Extract the [X, Y] coordinate from the center of the cell holding the provided text.  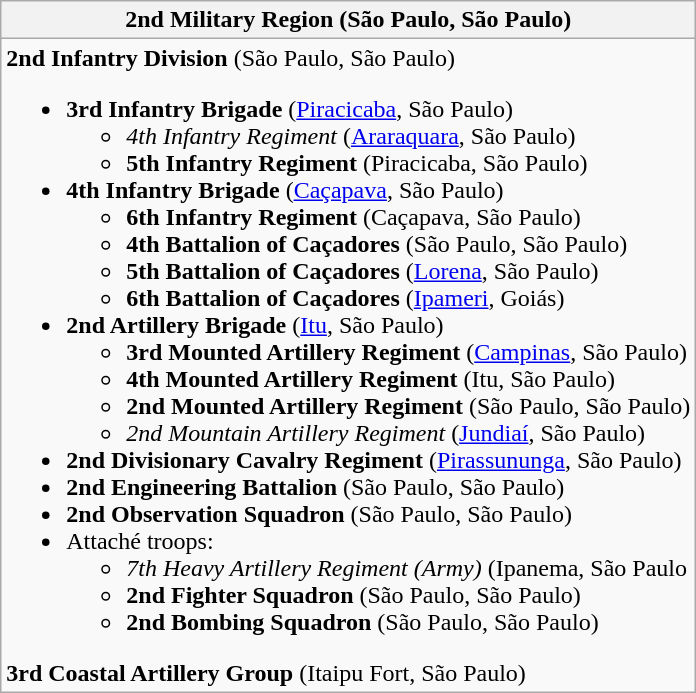
2nd Military Region (São Paulo, São Paulo) [348, 20]
